Extract the (x, y) coordinate from the center of the cell holding the provided text.  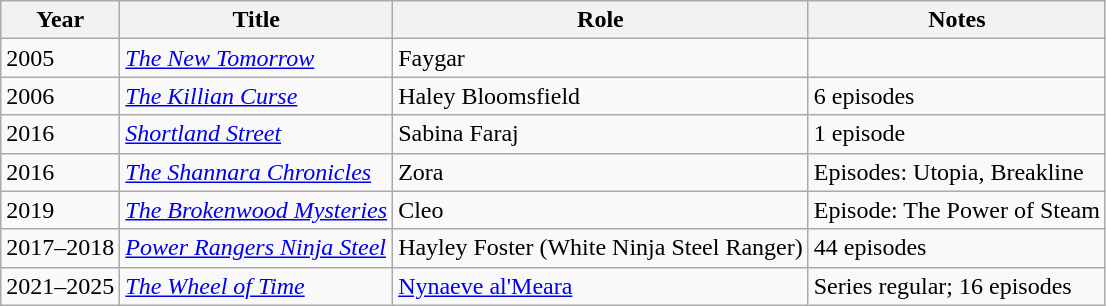
The Brokenwood Mysteries (256, 210)
2021–2025 (60, 286)
2006 (60, 96)
Sabina Faraj (601, 134)
Faygar (601, 58)
The New Tomorrow (256, 58)
Episode: The Power of Steam (956, 210)
Year (60, 20)
2005 (60, 58)
Nynaeve al'Meara (601, 286)
Power Rangers Ninja Steel (256, 248)
The Wheel of Time (256, 286)
The Killian Curse (256, 96)
44 episodes (956, 248)
6 episodes (956, 96)
Zora (601, 172)
The Shannara Chronicles (256, 172)
Cleo (601, 210)
Shortland Street (256, 134)
Haley Bloomsfield (601, 96)
2017–2018 (60, 248)
1 episode (956, 134)
Series regular; 16 episodes (956, 286)
Hayley Foster (White Ninja Steel Ranger) (601, 248)
Title (256, 20)
Episodes: Utopia, Breakline (956, 172)
Notes (956, 20)
Role (601, 20)
2019 (60, 210)
